For the text-containing cell, return its midpoint in [x, y] coordinate format. 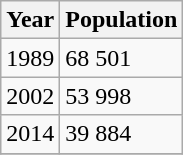
1989 [30, 58]
53 998 [122, 96]
Population [122, 20]
2014 [30, 134]
2002 [30, 96]
68 501 [122, 58]
39 884 [122, 134]
Year [30, 20]
